Find where the given text appears and provide that cell's center as [X, Y] coordinate. 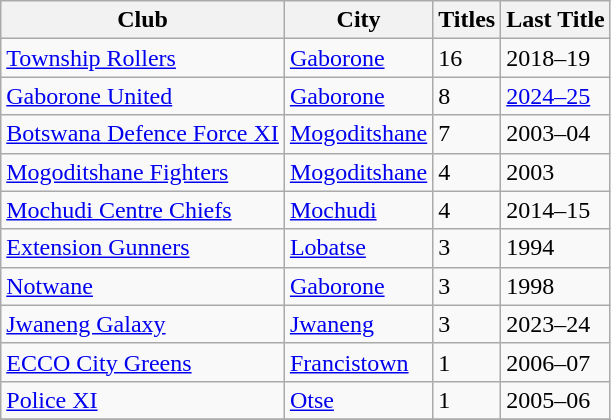
Titles [467, 20]
7 [467, 134]
Extension Gunners [143, 248]
City [358, 20]
2014–15 [556, 210]
16 [467, 58]
2003 [556, 172]
Francistown [358, 362]
2006–07 [556, 362]
Last Title [556, 20]
Mochudi [358, 210]
8 [467, 96]
Lobatse [358, 248]
2003–04 [556, 134]
Mogoditshane Fighters [143, 172]
2018–19 [556, 58]
1998 [556, 286]
1994 [556, 248]
Gaborone United [143, 96]
Police XI [143, 400]
Mochudi Centre Chiefs [143, 210]
Township Rollers [143, 58]
Otse [358, 400]
ECCO City Greens [143, 362]
Notwane [143, 286]
2005–06 [556, 400]
Botswana Defence Force XI [143, 134]
Club [143, 20]
2024–25 [556, 96]
Jwaneng Galaxy [143, 324]
2023–24 [556, 324]
Jwaneng [358, 324]
